Scan for the cell matching the given text and deliver its [x, y] coordinate at center. 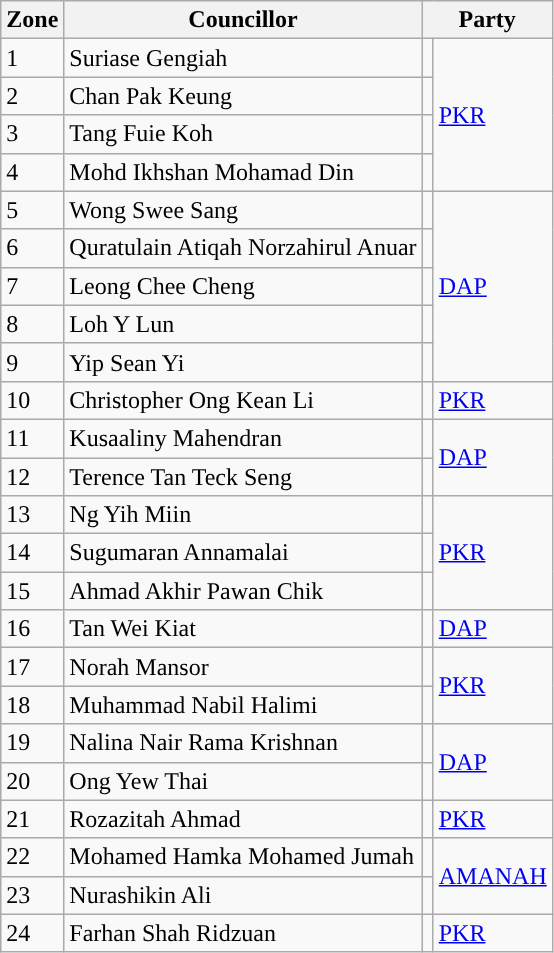
Sugumaran Annamalai [243, 553]
8 [32, 324]
Wong Swee Sang [243, 210]
23 [32, 895]
Party [487, 20]
Mohd Ikhshan Mohamad Din [243, 172]
Ong Yew Thai [243, 781]
Christopher Ong Kean Li [243, 400]
10 [32, 400]
24 [32, 933]
Quratulain Atiqah Norzahirul Anuar [243, 248]
Terence Tan Teck Seng [243, 477]
6 [32, 248]
Mohamed Hamka Mohamed Jumah [243, 857]
20 [32, 781]
Kusaaliny Mahendran [243, 438]
Nalina Nair Rama Krishnan [243, 743]
21 [32, 819]
Tan Wei Kiat [243, 629]
Tang Fuie Koh [243, 134]
11 [32, 438]
Zone [32, 20]
9 [32, 362]
Loh Y Lun [243, 324]
18 [32, 705]
Yip Sean Yi [243, 362]
Farhan Shah Ridzuan [243, 933]
Ng Yih Miin [243, 515]
Muhammad Nabil Halimi [243, 705]
Norah Mansor [243, 667]
13 [32, 515]
Ahmad Akhir Pawan Chik [243, 591]
1 [32, 58]
Rozazitah Ahmad [243, 819]
Leong Chee Cheng [243, 286]
19 [32, 743]
Suriase Gengiah [243, 58]
4 [32, 172]
15 [32, 591]
16 [32, 629]
Nurashikin Ali [243, 895]
AMANAH [492, 876]
7 [32, 286]
3 [32, 134]
Councillor [243, 20]
Chan Pak Keung [243, 96]
5 [32, 210]
2 [32, 96]
12 [32, 477]
22 [32, 857]
14 [32, 553]
17 [32, 667]
